Provide the [x, y] coordinate of the cell's center where the given text is located.  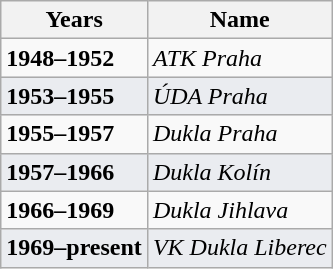
1966–1969 [74, 210]
Name [240, 20]
ÚDA Praha [240, 96]
Years [74, 20]
1955–1957 [74, 134]
1957–1966 [74, 172]
1953–1955 [74, 96]
VK Dukla Liberec [240, 248]
Dukla Kolín [240, 172]
ATK Praha [240, 58]
Dukla Praha [240, 134]
Dukla Jihlava [240, 210]
1969–present [74, 248]
1948–1952 [74, 58]
